Determine the (X, Y) coordinate at the center of the cell enclosing the given text.  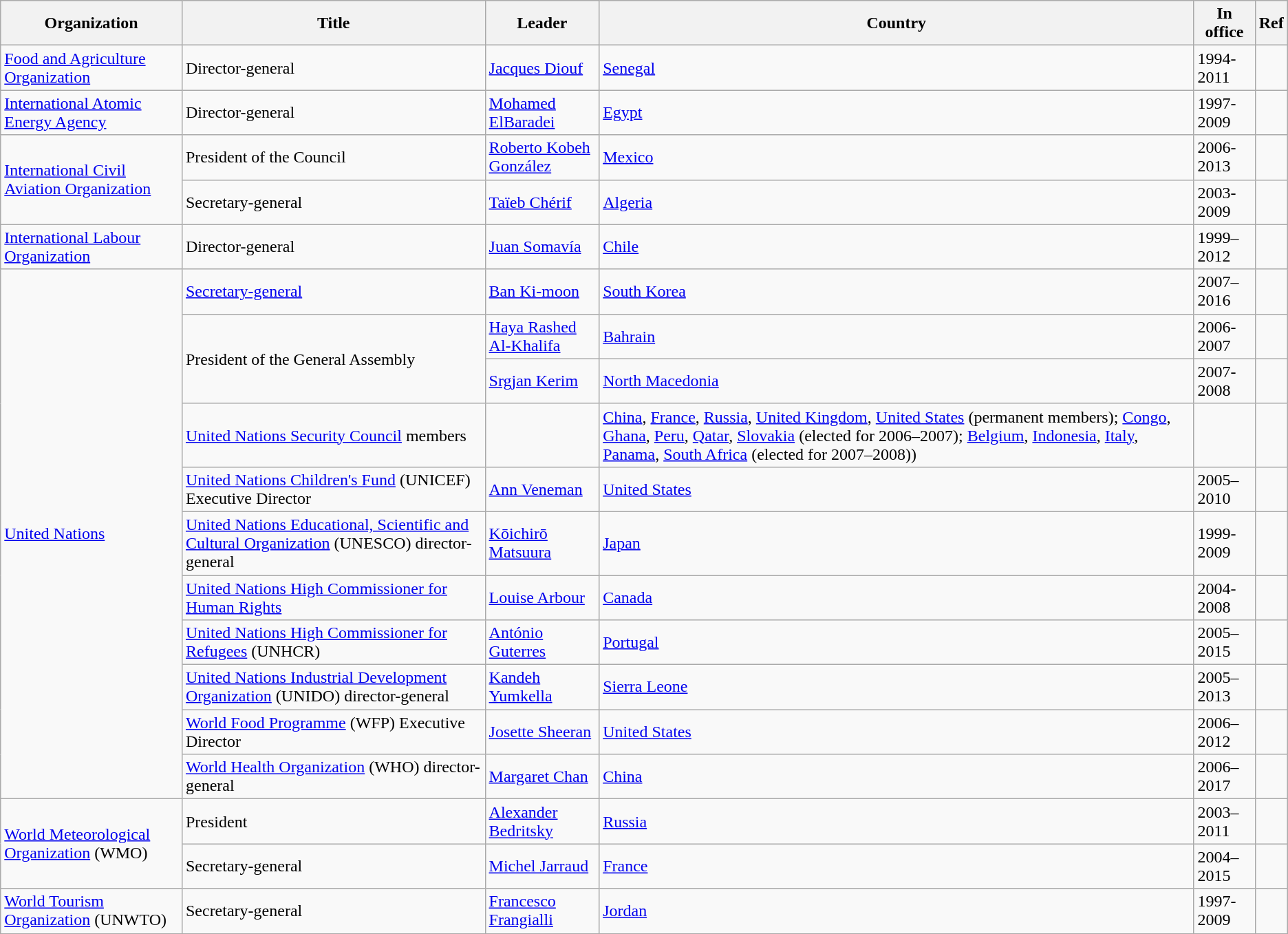
China (897, 776)
2004–2015 (1225, 866)
North Macedonia (897, 381)
Michel Jarraud (542, 866)
Francesco Frangialli (542, 911)
Taïeb Chérif (542, 202)
2006–2012 (1225, 732)
In office (1225, 23)
Japan (897, 543)
Chile (897, 246)
Canada (897, 597)
United Nations Industrial Development Organization (UNIDO) director-general (333, 687)
2006–2017 (1225, 776)
2007-2008 (1225, 381)
1994-2011 (1225, 67)
United Nations Educational, Scientific and Cultural Organization (UNESCO) director-general (333, 543)
Food and Agriculture Organization (92, 67)
2005–2013 (1225, 687)
United Nations Security Council members (333, 435)
Senegal (897, 67)
Ban Ki-moon (542, 292)
Egypt (897, 113)
World Health Organization (WHO) director-general (333, 776)
2006-2007 (1225, 336)
Jordan (897, 911)
International Atomic Energy Agency (92, 113)
France (897, 866)
Bahrain (897, 336)
Ref (1271, 23)
Organization (92, 23)
2007–2016 (1225, 292)
President of the Council (333, 157)
International Civil Aviation Organization (92, 180)
Jacques Diouf (542, 67)
Juan Somavía (542, 246)
United Nations High Commissioner for Refugees (UNHCR) (333, 643)
2006-2013 (1225, 157)
2005–2015 (1225, 643)
Srgjan Kerim (542, 381)
World Meteorological Organization (WMO) (92, 844)
Kōichirō Matsuura (542, 543)
Haya Rashed Al-Khalifa (542, 336)
President (333, 822)
Country (897, 23)
Mexico (897, 157)
President of the General Assembly (333, 359)
2004-2008 (1225, 597)
United Nations (92, 534)
World Food Programme (WFP) Executive Director (333, 732)
Algeria (897, 202)
António Guterres (542, 643)
Alexander Bedritsky (542, 822)
2003–2011 (1225, 822)
Sierra Leone (897, 687)
2003-2009 (1225, 202)
Mohamed ElBaradei (542, 113)
South Korea (897, 292)
Kandeh Yumkella (542, 687)
Ann Veneman (542, 489)
1999-2009 (1225, 543)
Josette Sheeran (542, 732)
Russia (897, 822)
United Nations Children's Fund (UNICEF) Executive Director (333, 489)
Leader (542, 23)
United Nations High Commissioner for Human Rights (333, 597)
Margaret Chan (542, 776)
1999–2012 (1225, 246)
Louise Arbour (542, 597)
Portugal (897, 643)
International Labour Organization (92, 246)
Roberto Kobeh González (542, 157)
Title (333, 23)
World Tourism Organization (UNWTO) (92, 911)
2005–2010 (1225, 489)
